Identify which cell holds the provided text, then report its (x, y) central coordinate. 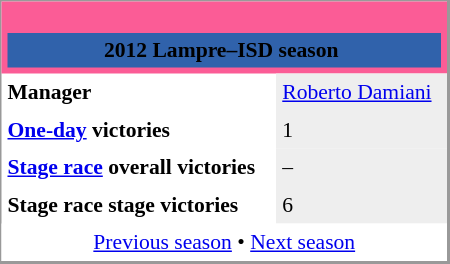
Previous season • Next season (225, 243)
Stage race stage victories (140, 205)
6 (362, 205)
Manager (140, 93)
1 (362, 130)
– (362, 167)
Stage race overall victories (140, 167)
Roberto Damiani (362, 93)
One-day victories (140, 130)
